Identify which cell holds the provided text, then report its [X, Y] central coordinate. 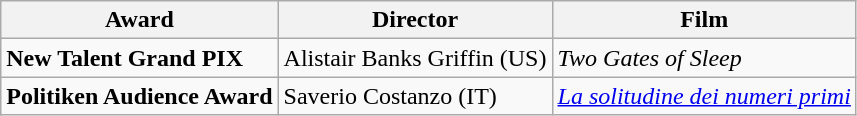
Politiken Audience Award [140, 96]
Film [704, 20]
Award [140, 20]
La solitudine dei numeri primi [704, 96]
Alistair Banks Griffin (US) [415, 58]
Director [415, 20]
Two Gates of Sleep [704, 58]
New Talent Grand PIX [140, 58]
Saverio Costanzo (IT) [415, 96]
